Determine the (X, Y) coordinate at the center of the cell enclosing the given text.  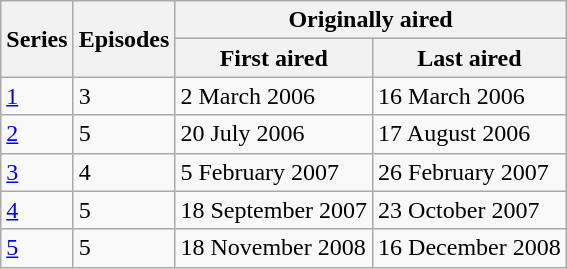
23 October 2007 (470, 210)
16 March 2006 (470, 96)
18 November 2008 (274, 248)
18 September 2007 (274, 210)
17 August 2006 (470, 134)
Originally aired (370, 20)
Series (37, 39)
16 December 2008 (470, 248)
First aired (274, 58)
Last aired (470, 58)
5 February 2007 (274, 172)
1 (37, 96)
Episodes (124, 39)
20 July 2006 (274, 134)
2 March 2006 (274, 96)
2 (37, 134)
26 February 2007 (470, 172)
